For the text-containing cell, return its midpoint in (X, Y) coordinate format. 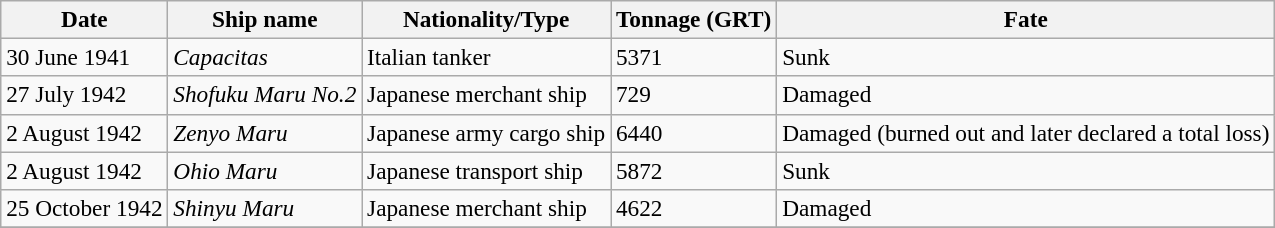
Italian tanker (486, 57)
Ship name (265, 19)
Date (84, 19)
Japanese army cargo ship (486, 133)
27 July 1942 (84, 95)
729 (694, 95)
Tonnage (GRT) (694, 19)
Damaged (burned out and later declared a total loss) (1026, 133)
Shinyu Maru (265, 208)
5872 (694, 170)
Fate (1026, 19)
4622 (694, 208)
Ohio Maru (265, 170)
5371 (694, 57)
Japanese transport ship (486, 170)
Zenyo Maru (265, 133)
6440 (694, 133)
25 October 1942 (84, 208)
30 June 1941 (84, 57)
Nationality/Type (486, 19)
Shofuku Maru No.2 (265, 95)
Capacitas (265, 57)
